Detect which cell encompasses the target text, then output its [x, y] center coordinate. 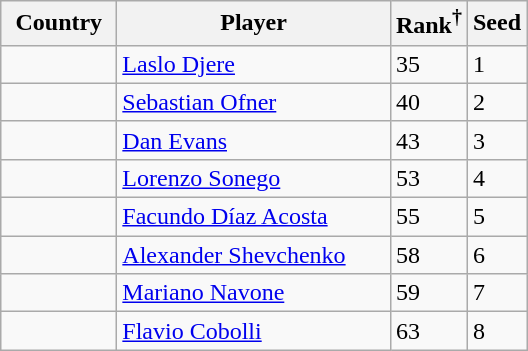
35 [428, 64]
5 [496, 217]
53 [428, 178]
63 [428, 331]
Sebastian Ofner [254, 102]
Country [59, 24]
7 [496, 293]
Rank† [428, 24]
Seed [496, 24]
3 [496, 140]
43 [428, 140]
Dan Evans [254, 140]
1 [496, 64]
Laslo Djere [254, 64]
Alexander Shevchenko [254, 255]
40 [428, 102]
Flavio Cobolli [254, 331]
Player [254, 24]
6 [496, 255]
58 [428, 255]
Facundo Díaz Acosta [254, 217]
2 [496, 102]
Lorenzo Sonego [254, 178]
Mariano Navone [254, 293]
59 [428, 293]
8 [496, 331]
4 [496, 178]
55 [428, 217]
